Return the (X, Y) coordinate for the center point of the cell that contains the specified text.  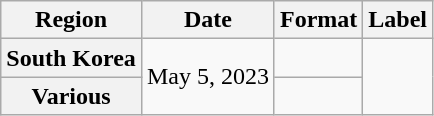
Label (398, 20)
Region (72, 20)
Date (208, 20)
Various (72, 96)
Format (318, 20)
May 5, 2023 (208, 77)
South Korea (72, 58)
